Extract the [x, y] coordinate from the center of the cell holding the provided text.  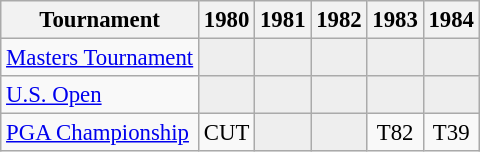
CUT [227, 133]
U.S. Open [100, 95]
1984 [451, 20]
T82 [395, 133]
T39 [451, 133]
1980 [227, 20]
1982 [339, 20]
1981 [283, 20]
PGA Championship [100, 133]
1983 [395, 20]
Tournament [100, 20]
Masters Tournament [100, 58]
